Provide the [x, y] coordinate of the cell's center where the given text is located.  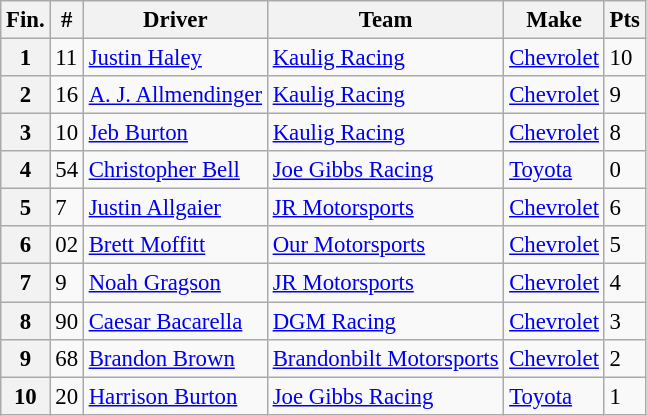
Noah Gragson [175, 283]
Fin. [26, 20]
90 [66, 321]
68 [66, 358]
Caesar Bacarella [175, 321]
Our Motorsports [386, 245]
Driver [175, 20]
11 [66, 58]
A. J. Allmendinger [175, 95]
Brett Moffitt [175, 245]
Christopher Bell [175, 170]
0 [624, 170]
Harrison Burton [175, 396]
# [66, 20]
54 [66, 170]
Make [554, 20]
Pts [624, 20]
Justin Haley [175, 58]
16 [66, 95]
Team [386, 20]
Brandonbilt Motorsports [386, 358]
02 [66, 245]
Jeb Burton [175, 133]
DGM Racing [386, 321]
20 [66, 396]
Justin Allgaier [175, 208]
Brandon Brown [175, 358]
